Identify which cell holds the provided text, then report its (X, Y) central coordinate. 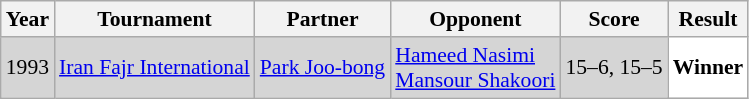
Park Joo-bong (322, 68)
Score (614, 19)
Iran Fajr International (154, 68)
Year (28, 19)
1993 (28, 68)
Result (708, 19)
Tournament (154, 19)
Winner (708, 68)
Opponent (475, 19)
Partner (322, 19)
Hameed Nasimi Mansour Shakoori (475, 68)
15–6, 15–5 (614, 68)
